Output the [X, Y] coordinate of the center of the cell containing the given text.  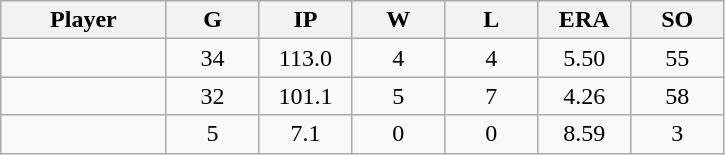
L [492, 20]
W [398, 20]
58 [678, 96]
113.0 [306, 58]
4.26 [584, 96]
7 [492, 96]
7.1 [306, 134]
Player [84, 20]
3 [678, 134]
SO [678, 20]
G [212, 20]
55 [678, 58]
34 [212, 58]
IP [306, 20]
ERA [584, 20]
101.1 [306, 96]
8.59 [584, 134]
32 [212, 96]
5.50 [584, 58]
